Locate the cell with the specified text and output its (x, y) center coordinate. 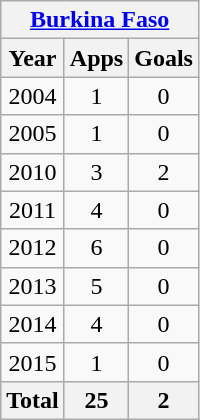
2013 (33, 286)
Goals (164, 58)
5 (96, 286)
2012 (33, 248)
Total (33, 400)
2010 (33, 172)
Year (33, 58)
2014 (33, 324)
25 (96, 400)
Apps (96, 58)
Burkina Faso (100, 20)
2004 (33, 96)
6 (96, 248)
2005 (33, 134)
3 (96, 172)
2015 (33, 362)
2011 (33, 210)
